Return the (x, y) coordinate for the center point of the cell that contains the specified text.  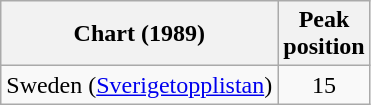
15 (324, 85)
Chart (1989) (140, 34)
Peakposition (324, 34)
Sweden (Sverigetopplistan) (140, 85)
